Capture the cell that displays the provided text and extract its [x, y] central coordinate. 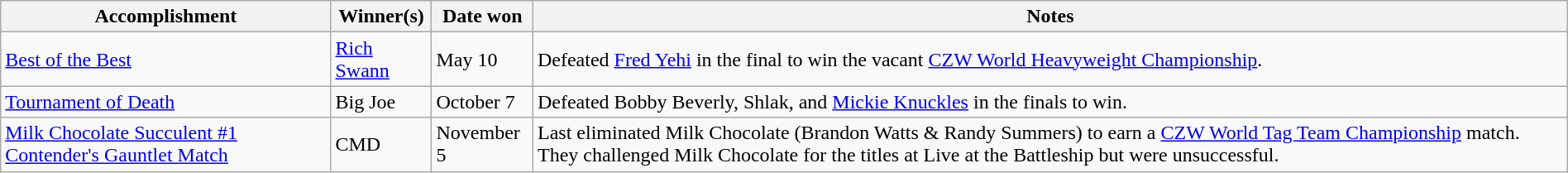
Winner(s) [381, 17]
Notes [1050, 17]
Defeated Bobby Beverly, Shlak, and Mickie Knuckles in the finals to win. [1050, 102]
Tournament of Death [165, 102]
Big Joe [381, 102]
Rich Swann [381, 60]
Defeated Fred Yehi in the final to win the vacant CZW World Heavyweight Championship. [1050, 60]
October 7 [482, 102]
November 5 [482, 144]
CMD [381, 144]
Accomplishment [165, 17]
Date won [482, 17]
May 10 [482, 60]
Best of the Best [165, 60]
Milk Chocolate Succulent #1 Contender's Gauntlet Match [165, 144]
